Provide the [x, y] coordinate of the cell's center where the given text is located.  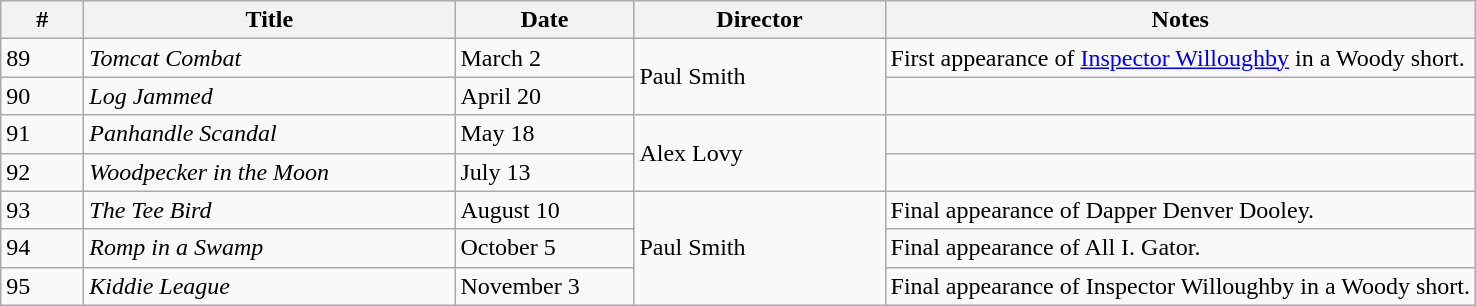
Panhandle Scandal [270, 134]
# [42, 20]
August 10 [544, 210]
Date [544, 20]
Final appearance of Inspector Willoughby in a Woody short. [1180, 286]
The Tee Bird [270, 210]
May 18 [544, 134]
April 20 [544, 96]
89 [42, 58]
Log Jammed [270, 96]
Kiddie League [270, 286]
July 13 [544, 172]
Final appearance of All I. Gator. [1180, 248]
First appearance of Inspector Willoughby in a Woody short. [1180, 58]
Notes [1180, 20]
95 [42, 286]
November 3 [544, 286]
Alex Lovy [760, 153]
Final appearance of Dapper Denver Dooley. [1180, 210]
93 [42, 210]
Woodpecker in the Moon [270, 172]
Romp in a Swamp [270, 248]
91 [42, 134]
Tomcat Combat [270, 58]
October 5 [544, 248]
Director [760, 20]
92 [42, 172]
March 2 [544, 58]
94 [42, 248]
Title [270, 20]
90 [42, 96]
